Output the (x, y) coordinate of the center of the cell containing the given text.  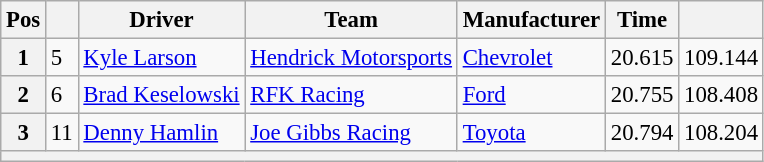
6 (62, 95)
20.615 (642, 58)
Manufacturer (531, 20)
109.144 (722, 58)
Driver (162, 20)
Time (642, 20)
Ford (531, 95)
20.755 (642, 95)
Toyota (531, 133)
RFK Racing (351, 95)
108.408 (722, 95)
5 (62, 58)
1 (24, 58)
Team (351, 20)
Pos (24, 20)
Brad Keselowski (162, 95)
20.794 (642, 133)
108.204 (722, 133)
11 (62, 133)
Kyle Larson (162, 58)
3 (24, 133)
Chevrolet (531, 58)
2 (24, 95)
Denny Hamlin (162, 133)
Joe Gibbs Racing (351, 133)
Hendrick Motorsports (351, 58)
